Search for the cell housing the specified text and yield its [X, Y] center coordinate. 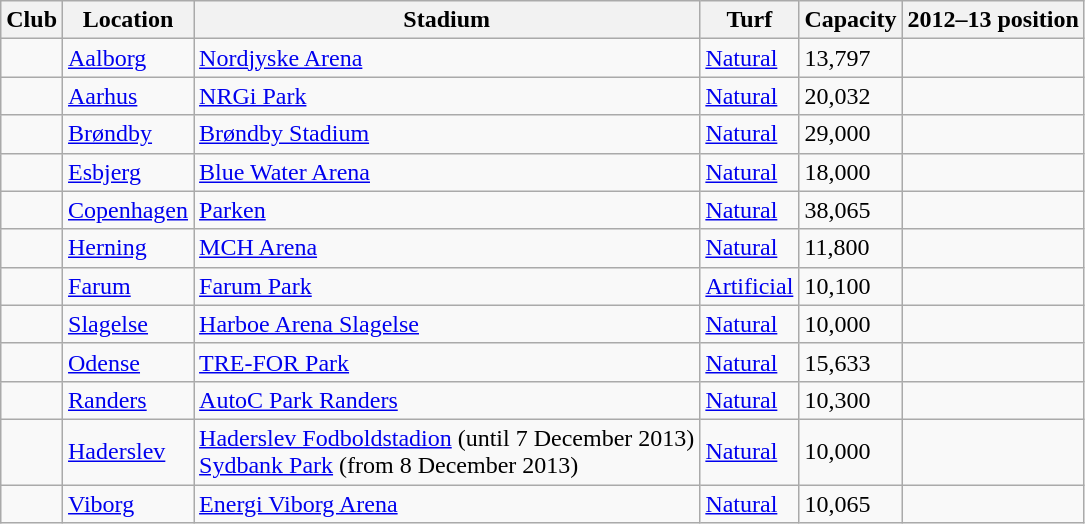
18,000 [850, 172]
20,032 [850, 96]
Farum [128, 286]
Randers [128, 400]
Brøndby Stadium [447, 134]
Esbjerg [128, 172]
Herning [128, 248]
Copenhagen [128, 210]
MCH Arena [447, 248]
Aarhus [128, 96]
Farum Park [447, 286]
Nordjyske Arena [447, 58]
Aalborg [128, 58]
Brøndby [128, 134]
2012–13 position [993, 20]
10,100 [850, 286]
Haderslev Fodboldstadion (until 7 December 2013)Sydbank Park (from 8 December 2013) [447, 452]
AutoC Park Randers [447, 400]
13,797 [850, 58]
Club [32, 20]
Energi Viborg Arena [447, 503]
Parken [447, 210]
15,633 [850, 362]
Location [128, 20]
Haderslev [128, 452]
Harboe Arena Slagelse [447, 324]
Artificial [750, 286]
TRE-FOR Park [447, 362]
Viborg [128, 503]
Slagelse [128, 324]
Stadium [447, 20]
Blue Water Arena [447, 172]
38,065 [850, 210]
29,000 [850, 134]
10,300 [850, 400]
11,800 [850, 248]
NRGi Park [447, 96]
Turf [750, 20]
Odense [128, 362]
10,065 [850, 503]
Capacity [850, 20]
